Return [x, y] of the center of cell containing provided text 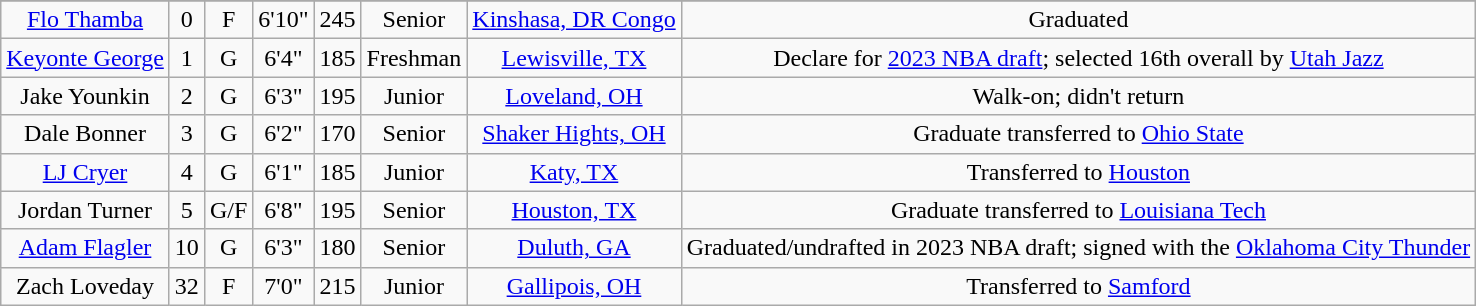
0 [186, 20]
LJ Cryer [86, 172]
Transferred to Samford [1078, 286]
5 [186, 210]
Houston, TX [574, 210]
10 [186, 248]
Flo Thamba [86, 20]
Katy, TX [574, 172]
32 [186, 286]
4 [186, 172]
6'4" [284, 58]
Transferred to Houston [1078, 172]
170 [338, 134]
215 [338, 286]
Declare for 2023 NBA draft; selected 16th overall by Utah Jazz [1078, 58]
Graduated/undrafted in 2023 NBA draft; signed with the Oklahoma City Thunder [1078, 248]
6'2" [284, 134]
6'10" [284, 20]
Adam Flagler [86, 248]
Gallipois, OH [574, 286]
Walk-on; didn't return [1078, 96]
Jordan Turner [86, 210]
Loveland, OH [574, 96]
1 [186, 58]
3 [186, 134]
Duluth, GA [574, 248]
Freshman [414, 58]
Shaker Hights, OH [574, 134]
Lewisville, TX [574, 58]
Graduate transferred to Louisiana Tech [1078, 210]
Graduated [1078, 20]
245 [338, 20]
6'8" [284, 210]
2 [186, 96]
180 [338, 248]
Graduate transferred to Ohio State [1078, 134]
G/F [228, 210]
6'1" [284, 172]
Keyonte George [86, 58]
Zach Loveday [86, 286]
Kinshasa, DR Congo [574, 20]
7'0" [284, 286]
Dale Bonner [86, 134]
Jake Younkin [86, 96]
